Provide the (x, y) coordinate of the cell's center where the given text is located.  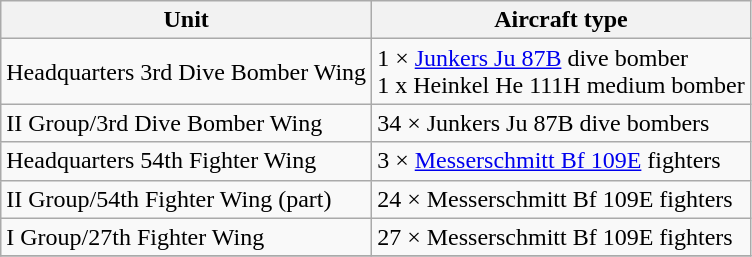
II Group/54th Fighter Wing (part) (186, 199)
II Group/3rd Dive Bomber Wing (186, 123)
Headquarters 3rd Dive Bomber Wing (186, 72)
34 × Junkers Ju 87B dive bombers (562, 123)
Headquarters 54th Fighter Wing (186, 161)
27 × Messerschmitt Bf 109E fighters (562, 237)
3 × Messerschmitt Bf 109E fighters (562, 161)
I Group/27th Fighter Wing (186, 237)
Unit (186, 20)
Aircraft type (562, 20)
24 × Messerschmitt Bf 109E fighters (562, 199)
1 × Junkers Ju 87B dive bomber1 x Heinkel He 111H medium bomber (562, 72)
